Return [X, Y] of the center of cell containing provided text 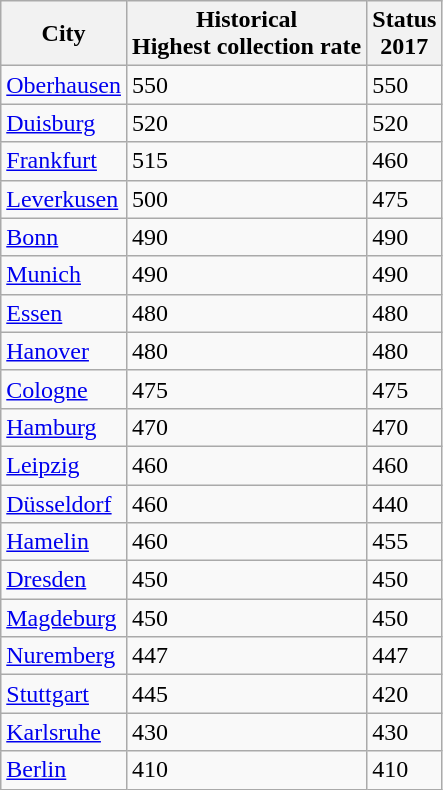
Leverkusen [64, 199]
Berlin [64, 770]
HistoricalHighest collection rate [246, 34]
Stuttgart [64, 694]
Status2017 [404, 34]
420 [404, 694]
Hamburg [64, 427]
Düsseldorf [64, 503]
Bonn [64, 237]
Cologne [64, 389]
Nuremberg [64, 656]
Leipzig [64, 465]
Hanover [64, 351]
Karlsruhe [64, 732]
City [64, 34]
500 [246, 199]
Frankfurt [64, 161]
Munich [64, 275]
515 [246, 161]
Oberhausen [64, 85]
440 [404, 503]
Duisburg [64, 123]
Magdeburg [64, 618]
445 [246, 694]
Essen [64, 313]
Hamelin [64, 542]
455 [404, 542]
Dresden [64, 580]
